Identify which cell holds the provided text, then report its (X, Y) central coordinate. 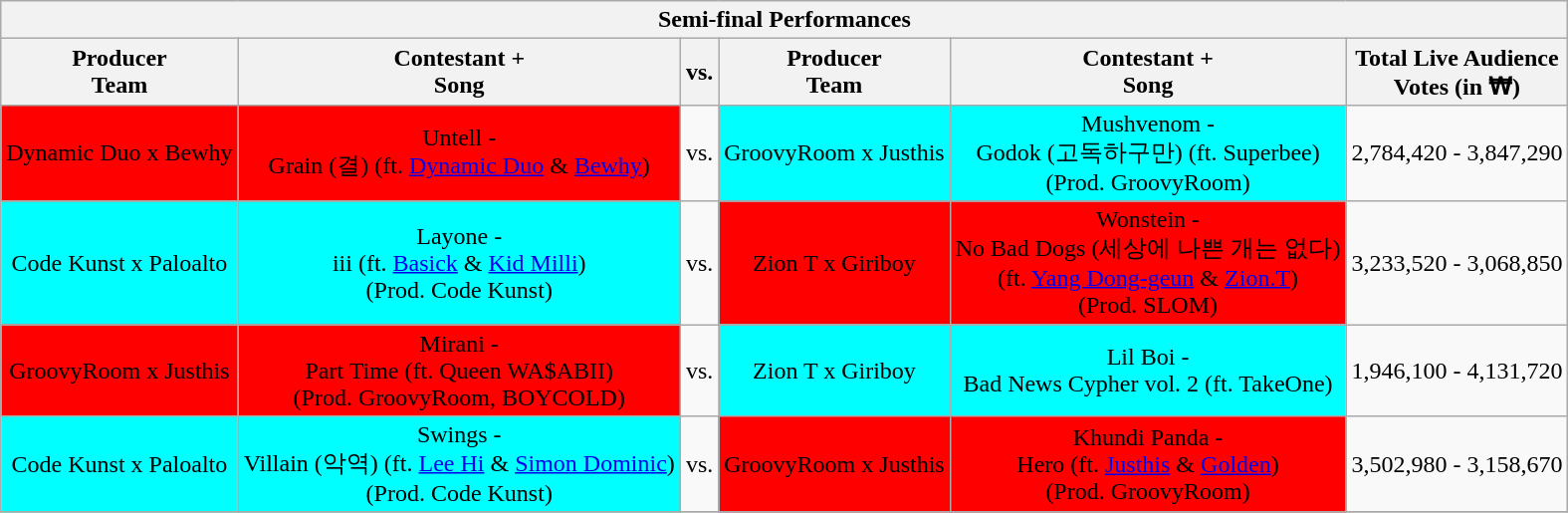
3,233,520 - 3,068,850 (1457, 263)
Dynamic Duo x Bewhy (119, 153)
Contestant + Song (459, 72)
3,502,980 - 3,158,670 (1457, 464)
Semi-final Performances (784, 20)
Khundi Panda -Hero (ft. Justhis & Golden)(Prod. GroovyRoom) (1148, 464)
Mushvenom - Godok (고독하구만) (ft. Superbee)(Prod. GroovyRoom) (1148, 153)
Total Live AudienceVotes (in ₩) (1457, 72)
Lil Boi -Bad News Cypher vol. 2 (ft. TakeOne) (1148, 371)
Swings -Villain (악역) (ft. Lee Hi & Simon Dominic)(Prod. Code Kunst) (459, 464)
Wonstein -No Bad Dogs (세상에 나쁜 개는 없다) (ft. Yang Dong-geun & Zion.T) (Prod. SLOM) (1148, 263)
ProducerTeam (834, 72)
2,784,420 - 3,847,290 (1457, 153)
Producer Team (119, 72)
Mirani -Part Time (ft. Queen WA$ABII)(Prod. GroovyRoom, BOYCOLD) (459, 371)
Untell -Grain (결) (ft. Dynamic Duo & Bewhy) (459, 153)
Contestant +Song (1148, 72)
Layone -iii (ft. Basick & Kid Milli)(Prod. Code Kunst) (459, 263)
1,946,100 - 4,131,720 (1457, 371)
